Scan for the cell matching the given text and deliver its (x, y) coordinate at center. 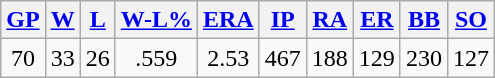
L (98, 20)
230 (424, 58)
ERA (228, 20)
RA (330, 20)
SO (470, 20)
W-L% (156, 20)
70 (23, 58)
33 (62, 58)
26 (98, 58)
127 (470, 58)
GP (23, 20)
BB (424, 20)
2.53 (228, 58)
IP (282, 20)
.559 (156, 58)
188 (330, 58)
467 (282, 58)
129 (376, 58)
ER (376, 20)
W (62, 20)
